Extract the (X, Y) coordinate from the center of the cell holding the provided text.  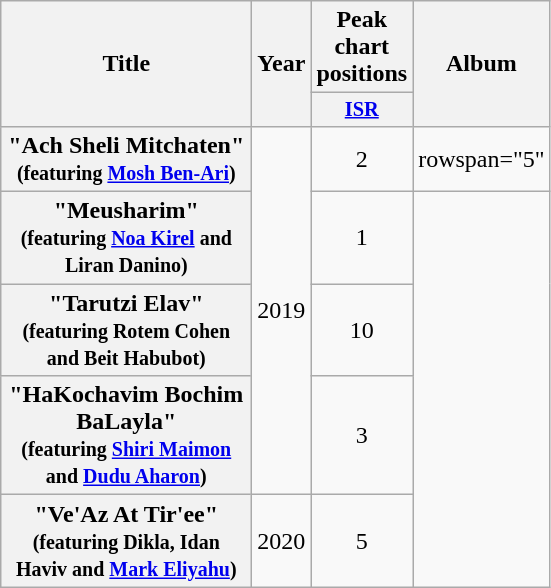
1 (362, 238)
"HaKochavim Bochim BaLayla"(featuring Shiri Maimon and Dudu Aharon) (126, 436)
"Ach Sheli Mitchaten"(featuring Mosh Ben-Ari) (126, 158)
5 (362, 541)
"Ve'Az At Tir'ee"(featuring Dikla, Idan Haviv and Mark Eliyahu) (126, 541)
3 (362, 436)
Peak chart positions (362, 47)
2019 (282, 310)
2020 (282, 541)
"Tarutzi Elav"(featuring Rotem Cohen and Beit Habubot) (126, 330)
rowspan="5" (482, 158)
Album (482, 64)
Title (126, 64)
10 (362, 330)
"Meusharim"(featuring Noa Kirel and Liran Danino) (126, 238)
2 (362, 158)
Year (282, 64)
ISR (362, 110)
